Detect which cell encompasses the target text, then output its (x, y) center coordinate. 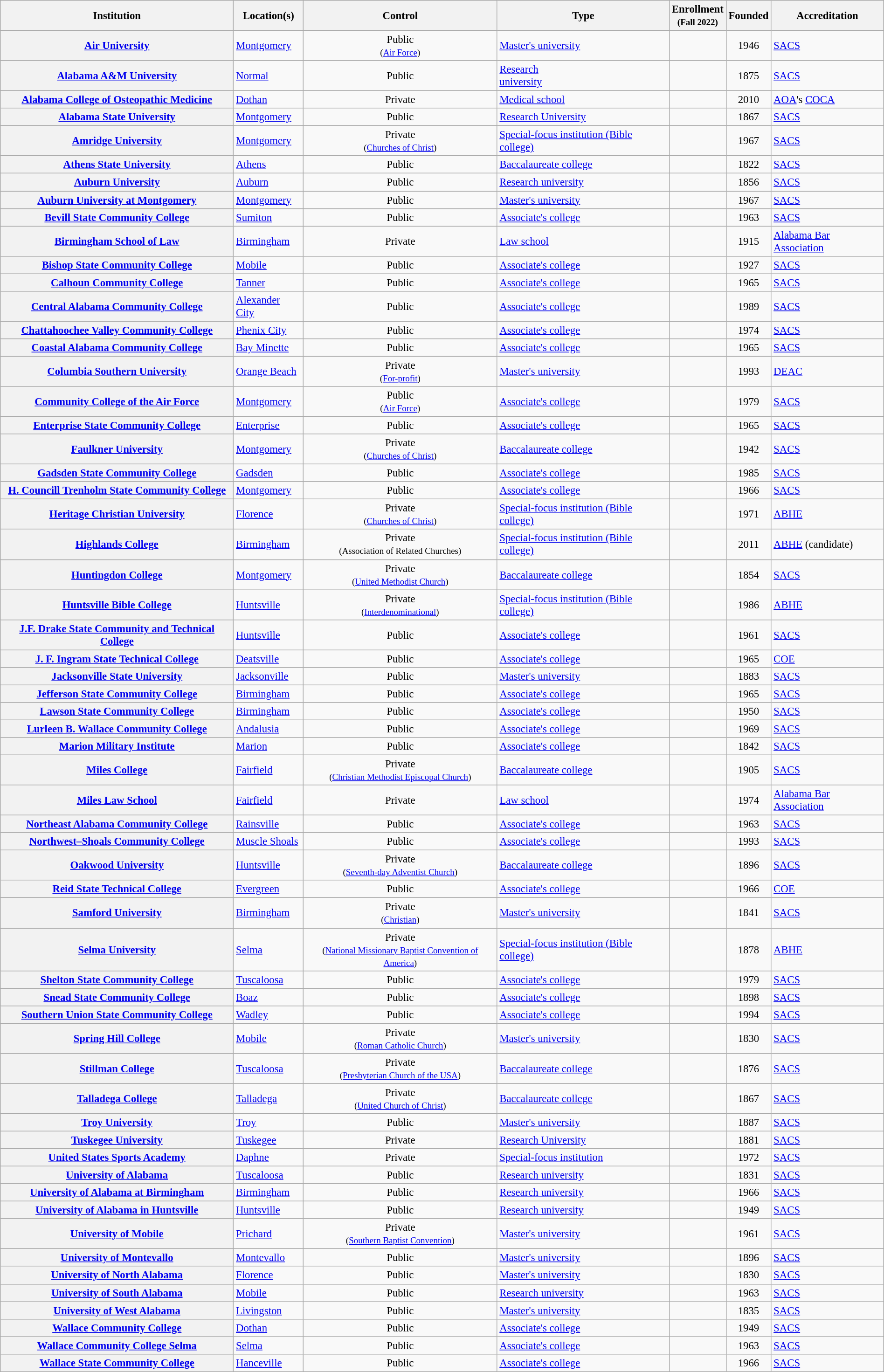
1989 (749, 307)
Gadsden State Community College (117, 473)
Tuskegee University (117, 1140)
University of Mobile (117, 1234)
Troy University (117, 1123)
Troy (269, 1123)
Heritage Christian University (117, 515)
Alabama State University (117, 117)
1835 (749, 1310)
1986 (749, 605)
Private(Association of Related Churches) (400, 545)
Wallace State Community College (117, 1363)
J.F. Drake State Community and Technical College (117, 635)
Private(United Church of Christ) (400, 1098)
Birmingham School of Law (117, 241)
Sumiton (269, 217)
Miles College (117, 770)
Accreditation (827, 16)
Private(Seventh-day Adventist Church) (400, 865)
1972 (749, 1158)
1887 (749, 1123)
1822 (749, 165)
Auburn (269, 182)
Selma University (117, 950)
Air University (117, 46)
Marion Military Institute (117, 746)
Location(s) (269, 16)
Gadsden (269, 473)
1971 (749, 515)
1942 (749, 449)
Reid State Technical College (117, 889)
Amridge University (117, 141)
University of Alabama in Huntsville (117, 1210)
1927 (749, 265)
2010 (749, 100)
1985 (749, 473)
Talladega College (117, 1098)
Northwest–Shoals Community College (117, 841)
DEAC (827, 371)
Prichard (269, 1234)
Huntsville Bible College (117, 605)
Enterprise (269, 426)
Alexander City (269, 307)
Bevill State Community College (117, 217)
Highlands College (117, 545)
Wadley (269, 1014)
Livingston (269, 1310)
1876 (749, 1069)
Andalusia (269, 729)
1831 (749, 1175)
Founded (749, 16)
Alabama A&M University (117, 76)
Lurleen B. Wallace Community College (117, 729)
Private(Southern Baptist Convention) (400, 1234)
Marion (269, 746)
Oakwood University (117, 865)
Normal (269, 76)
Control (400, 16)
1946 (749, 46)
Private(Interdenominational) (400, 605)
Samford University (117, 913)
1883 (749, 676)
Private(Presbyterian Church of the USA) (400, 1069)
Muscle Shoals (269, 841)
1881 (749, 1140)
Chattahoochee Valley Community College (117, 330)
1856 (749, 182)
1898 (749, 997)
Montevallo (269, 1258)
1994 (749, 1014)
Community College of the Air Force (117, 402)
1878 (749, 950)
1905 (749, 770)
University of Montevallo (117, 1258)
Columbia Southern University (117, 371)
Athens State University (117, 165)
Special-focus institution (583, 1158)
Private(United Methodist Church) (400, 574)
1969 (749, 729)
Type (583, 16)
Huntingdon College (117, 574)
Talladega (269, 1098)
Jacksonville State University (117, 676)
Orange Beach (269, 371)
Private(Roman Catholic Church) (400, 1039)
Spring Hill College (117, 1039)
1915 (749, 241)
Phenix City (269, 330)
Private(Christian) (400, 913)
Athens (269, 165)
Bay Minette (269, 348)
Medical school (583, 100)
Private(Christian Methodist Episcopal Church) (400, 770)
Boaz (269, 997)
Auburn University (117, 182)
University of Alabama (117, 1175)
Rainsville (269, 824)
Calhoun Community College (117, 283)
Faulkner University (117, 449)
Auburn University at Montgomery (117, 200)
Daphne (269, 1158)
University of West Alabama (117, 1310)
Northeast Alabama Community College (117, 824)
Southern Union State Community College (117, 1014)
Private(National Missionary Baptist Convention of America) (400, 950)
Wallace Community College Selma (117, 1345)
Jacksonville (269, 676)
Alabama College of Osteopathic Medicine (117, 100)
Deatsville (269, 659)
Jefferson State Community College (117, 694)
University of South Alabama (117, 1293)
Enrollment(Fall 2022) (698, 16)
Tanner (269, 283)
1950 (749, 711)
Miles Law School (117, 800)
University of Alabama at Birmingham (117, 1193)
United States Sports Academy (117, 1158)
1841 (749, 913)
Stillman College (117, 1069)
ABHE (candidate) (827, 545)
H. Councill Trenholm State Community College (117, 490)
Institution (117, 16)
Snead State Community College (117, 997)
Wallace Community College (117, 1328)
Lawson State Community College (117, 711)
Evergreen (269, 889)
1875 (749, 76)
Hanceville (269, 1363)
Enterprise State Community College (117, 426)
Bishop State Community College (117, 265)
Central Alabama Community College (117, 307)
University of North Alabama (117, 1275)
Coastal Alabama Community College (117, 348)
2011 (749, 545)
Private(For-profit) (400, 371)
Researchuniversity (583, 76)
AOA's COCA (827, 100)
Shelton State Community College (117, 979)
1854 (749, 574)
1842 (749, 746)
J. F. Ingram State Technical College (117, 659)
Tuskegee (269, 1140)
